Output the (x, y) coordinate of the center of the cell containing the given text.  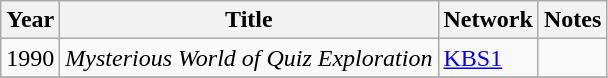
Year (30, 20)
KBS1 (488, 58)
Mysterious World of Quiz Exploration (249, 58)
Title (249, 20)
Notes (572, 20)
Network (488, 20)
1990 (30, 58)
